Locate the cell with the specified text and output its [x, y] center coordinate. 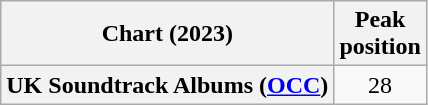
Peakposition [380, 34]
UK Soundtrack Albums (OCC) [168, 85]
Chart (2023) [168, 34]
28 [380, 85]
